Detect which cell encompasses the target text, then output its (X, Y) center coordinate. 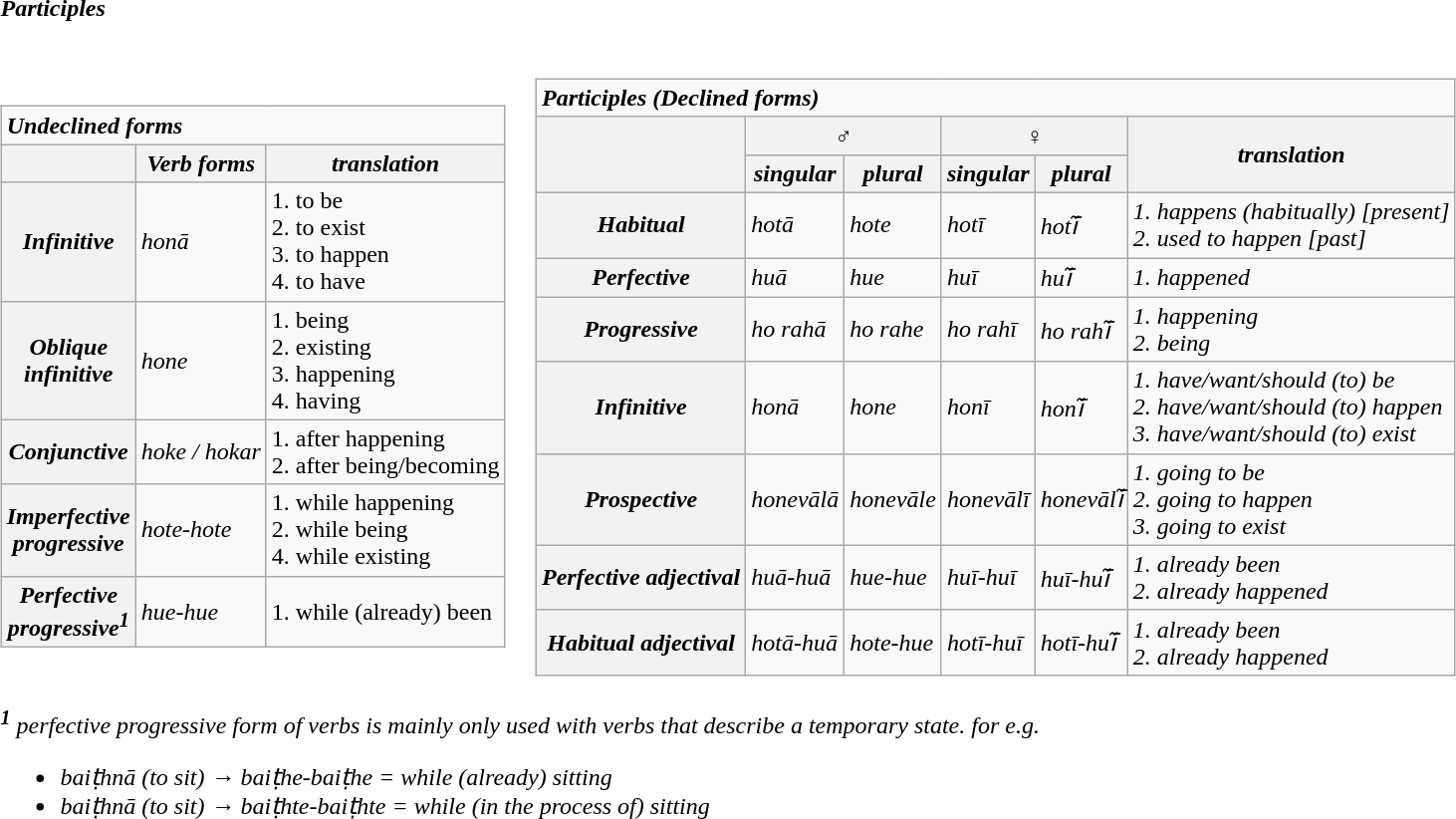
hote-hue (893, 642)
honī̃ (1082, 408)
huī-huī̃ (1082, 578)
Habitual (640, 225)
hotī-huī (988, 642)
Perfective adjectival (640, 578)
honevālī (988, 499)
Perfective (640, 277)
1. after happening2. after being/becoming (385, 452)
honī (988, 408)
Participles (Declined forms) (996, 98)
honevālā (795, 499)
hote-hote (201, 530)
huī (988, 277)
huī-huī (988, 578)
Obliqueinfinitive (68, 361)
huī̃ (1082, 277)
hotā (795, 225)
ho rahā (795, 329)
1. going to be2. going to happen3. going to exist (1291, 499)
Verb forms (201, 163)
1. happened (1291, 277)
Undeclined forms (253, 126)
hotī (988, 225)
hue (893, 277)
honevālī̃ (1082, 499)
ho rahī (988, 329)
Habitual adjectival (640, 642)
honevāle (893, 499)
ho rahe (893, 329)
1. while happening2. while being4. while existing (385, 530)
hotī-huī̃ (1082, 642)
hotā-huā (795, 642)
ho rahī̃ (1082, 329)
1. have/want/should (to) be2. have/want/should (to) happen3. have/want/should (to) exist (1291, 408)
Conjunctive (68, 452)
huā (795, 277)
♀ (1034, 136)
1. happening2. being (1291, 329)
Perfectiveprogressive1 (68, 612)
Imperfectiveprogressive (68, 530)
huā-huā (795, 578)
hote (893, 225)
♂ (845, 136)
1. to be2. to exist3. to happen4. to have (385, 241)
hotī̃ (1082, 225)
Progressive (640, 329)
1. while (already) been (385, 612)
1. being2. existing3. happening4. having (385, 361)
1. happens (habitually) [present]2. used to happen [past] (1291, 225)
hoke / hokar (201, 452)
Prospective (640, 499)
